Find where the given text appears and provide that cell's center as (X, Y) coordinate. 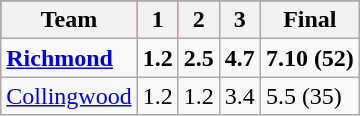
3 (240, 20)
Richmond (69, 58)
2.5 (198, 58)
3.4 (240, 96)
5.5 (35) (310, 96)
1 (158, 20)
Collingwood (69, 96)
4.7 (240, 58)
Team (69, 20)
7.10 (52) (310, 58)
Final (310, 20)
2 (198, 20)
